Pinpoint the cell where the given text exists, returning its [X, Y] midpoint coordinate. 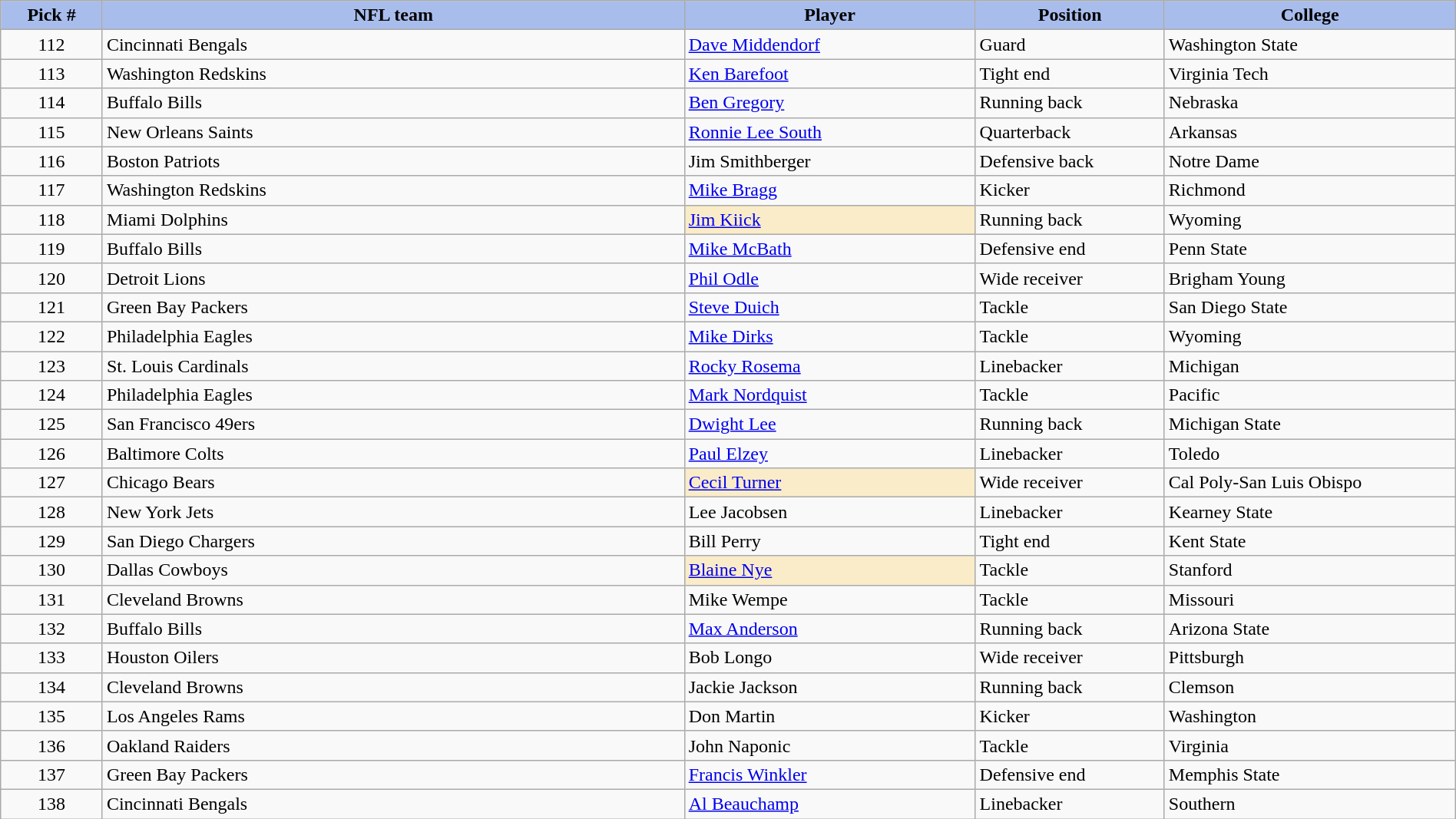
Boston Patriots [393, 161]
Mike Wempe [829, 599]
Nebraska [1310, 103]
Ronnie Lee South [829, 132]
Ben Gregory [829, 103]
Pick # [52, 15]
130 [52, 570]
136 [52, 745]
Defensive back [1070, 161]
Washington [1310, 716]
San Francisco 49ers [393, 424]
118 [52, 220]
San Diego Chargers [393, 541]
Pacific [1310, 395]
Detroit Lions [393, 278]
Notre Dame [1310, 161]
New Orleans Saints [393, 132]
Paul Elzey [829, 454]
Dave Middendorf [829, 45]
120 [52, 278]
116 [52, 161]
122 [52, 336]
Baltimore Colts [393, 454]
Houston Oilers [393, 658]
Kearney State [1310, 512]
Phil Odle [829, 278]
Bill Perry [829, 541]
Miami Dolphins [393, 220]
New York Jets [393, 512]
Pittsburgh [1310, 658]
119 [52, 249]
Player [829, 15]
Jim Kiick [829, 220]
128 [52, 512]
Virginia Tech [1310, 74]
Arizona State [1310, 629]
121 [52, 307]
133 [52, 658]
Chicago Bears [393, 483]
Steve Duich [829, 307]
Mike Dirks [829, 336]
117 [52, 190]
Cecil Turner [829, 483]
Memphis State [1310, 774]
123 [52, 366]
Don Martin [829, 716]
Max Anderson [829, 629]
Brigham Young [1310, 278]
125 [52, 424]
Jackie Jackson [829, 687]
Rocky Rosema [829, 366]
113 [52, 74]
John Naponic [829, 745]
College [1310, 15]
Toledo [1310, 454]
114 [52, 103]
NFL team [393, 15]
129 [52, 541]
135 [52, 716]
132 [52, 629]
Missouri [1310, 599]
Oakland Raiders [393, 745]
Mike Bragg [829, 190]
Virginia [1310, 745]
Washington State [1310, 45]
137 [52, 774]
134 [52, 687]
112 [52, 45]
Mark Nordquist [829, 395]
Ken Barefoot [829, 74]
124 [52, 395]
San Diego State [1310, 307]
Stanford [1310, 570]
138 [52, 804]
127 [52, 483]
Penn State [1310, 249]
Lee Jacobsen [829, 512]
Clemson [1310, 687]
Los Angeles Rams [393, 716]
Richmond [1310, 190]
Francis Winkler [829, 774]
Position [1070, 15]
126 [52, 454]
Dallas Cowboys [393, 570]
Mike McBath [829, 249]
Kent State [1310, 541]
St. Louis Cardinals [393, 366]
Guard [1070, 45]
Bob Longo [829, 658]
Al Beauchamp [829, 804]
Arkansas [1310, 132]
Jim Smithberger [829, 161]
Blaine Nye [829, 570]
Michigan [1310, 366]
115 [52, 132]
Southern [1310, 804]
Cal Poly-San Luis Obispo [1310, 483]
Michigan State [1310, 424]
131 [52, 599]
Quarterback [1070, 132]
Dwight Lee [829, 424]
